Identify which cell holds the provided text, then report its [x, y] central coordinate. 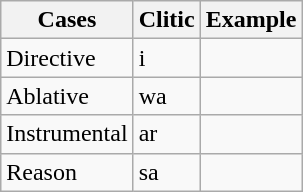
ar [166, 134]
Clitic [166, 20]
sa [166, 172]
Cases [67, 20]
wa [166, 96]
Instrumental [67, 134]
Example [251, 20]
i [166, 58]
Reason [67, 172]
Directive [67, 58]
Ablative [67, 96]
